For the text-containing cell, return its midpoint in [x, y] coordinate format. 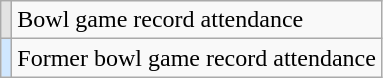
Bowl game record attendance [197, 20]
Former bowl game record attendance [197, 58]
